Capture the cell that displays the provided text and extract its (x, y) central coordinate. 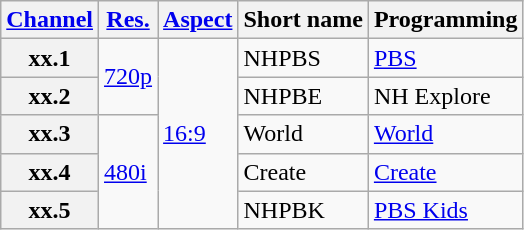
16:9 (198, 134)
NHPBS (303, 58)
xx.5 (50, 210)
xx.2 (50, 96)
PBS Kids (446, 210)
xx.4 (50, 172)
xx.1 (50, 58)
NHPBK (303, 210)
Channel (50, 20)
NH Explore (446, 96)
NHPBE (303, 96)
Aspect (198, 20)
xx.3 (50, 134)
480i (128, 172)
720p (128, 77)
Res. (128, 20)
Programming (446, 20)
Short name (303, 20)
PBS (446, 58)
